Locate the cell with the specified text and output its (x, y) center coordinate. 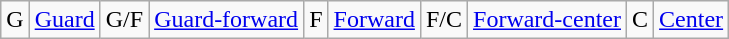
Forward (374, 20)
G/F (124, 20)
F (316, 20)
F/C (444, 20)
G (15, 20)
Guard-forward (226, 20)
Forward-center (548, 20)
Center (692, 20)
C (640, 20)
Guard (64, 20)
